For the text-containing cell, return its midpoint in (X, Y) coordinate format. 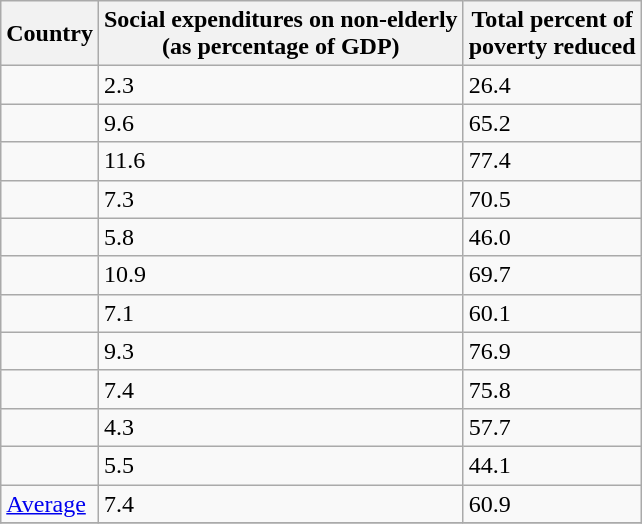
7.3 (280, 199)
7.1 (280, 313)
9.3 (280, 351)
77.4 (552, 161)
5.8 (280, 237)
60.9 (552, 503)
2.3 (280, 85)
10.9 (280, 275)
11.6 (280, 161)
Average (50, 503)
Total percent ofpoverty reduced (552, 34)
65.2 (552, 123)
Country (50, 34)
46.0 (552, 237)
44.1 (552, 465)
69.7 (552, 275)
26.4 (552, 85)
57.7 (552, 427)
Social expenditures on non-elderly(as percentage of GDP) (280, 34)
76.9 (552, 351)
75.8 (552, 389)
9.6 (280, 123)
5.5 (280, 465)
4.3 (280, 427)
70.5 (552, 199)
60.1 (552, 313)
